Detect which cell encompasses the target text, then output its (X, Y) center coordinate. 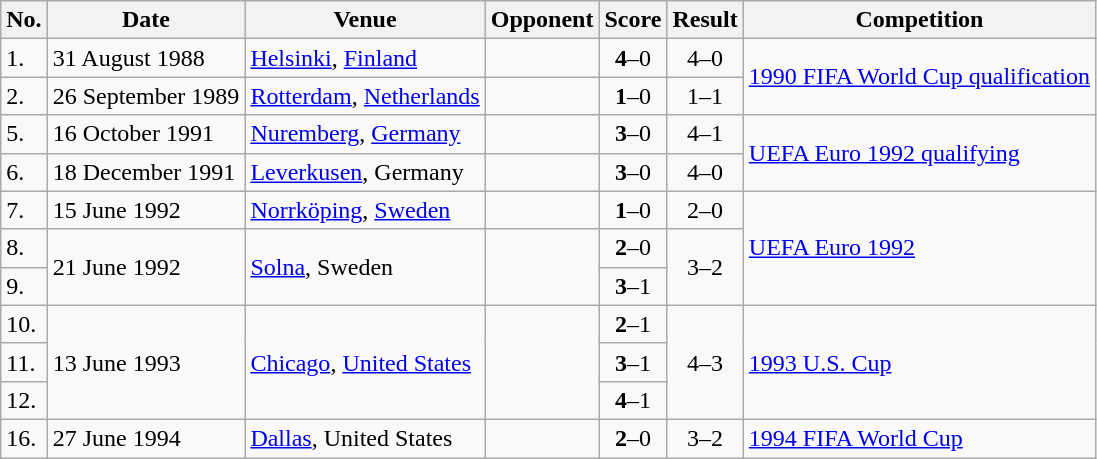
4–3 (705, 362)
Competition (919, 20)
Solna, Sweden (365, 267)
16. (24, 438)
Rotterdam, Netherlands (365, 96)
8. (24, 248)
9. (24, 286)
No. (24, 20)
12. (24, 400)
11. (24, 362)
27 June 1994 (146, 438)
1990 FIFA World Cup qualification (919, 77)
16 October 1991 (146, 134)
Leverkusen, Germany (365, 172)
Helsinki, Finland (365, 58)
13 June 1993 (146, 362)
Norrköping, Sweden (365, 210)
1. (24, 58)
Nuremberg, Germany (365, 134)
15 June 1992 (146, 210)
26 September 1989 (146, 96)
2. (24, 96)
1993 U.S. Cup (919, 362)
10. (24, 324)
Chicago, United States (365, 362)
21 June 1992 (146, 267)
UEFA Euro 1992 qualifying (919, 153)
Venue (365, 20)
7. (24, 210)
5. (24, 134)
Score (633, 20)
1–1 (705, 96)
Result (705, 20)
18 December 1991 (146, 172)
Dallas, United States (365, 438)
6. (24, 172)
Date (146, 20)
2–1 (633, 324)
31 August 1988 (146, 58)
Opponent (542, 20)
1994 FIFA World Cup (919, 438)
UEFA Euro 1992 (919, 248)
